Determine the (x, y) coordinate at the center of the cell enclosing the given text.  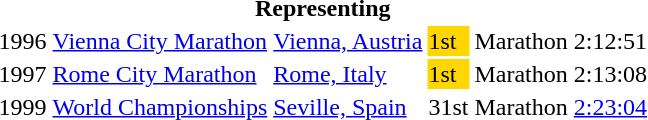
Vienna City Marathon (160, 41)
2:12:51 (610, 41)
Rome City Marathon (160, 74)
Vienna, Austria (348, 41)
2:13:08 (610, 74)
Rome, Italy (348, 74)
